Identify which cell holds the provided text, then report its (x, y) central coordinate. 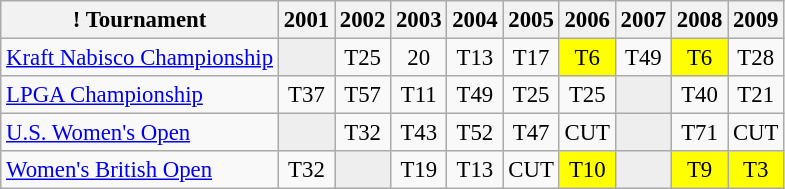
Kraft Nabisco Championship (140, 58)
2009 (756, 20)
T43 (419, 133)
T28 (756, 58)
Women's British Open (140, 170)
2008 (699, 20)
T3 (756, 170)
T9 (699, 170)
T21 (756, 95)
T19 (419, 170)
T17 (531, 58)
2007 (643, 20)
2002 (363, 20)
T47 (531, 133)
! Tournament (140, 20)
2003 (419, 20)
2004 (475, 20)
T11 (419, 95)
20 (419, 58)
U.S. Women's Open (140, 133)
T37 (306, 95)
T57 (363, 95)
T71 (699, 133)
T40 (699, 95)
T52 (475, 133)
T10 (587, 170)
2006 (587, 20)
LPGA Championship (140, 95)
2005 (531, 20)
2001 (306, 20)
